From the cell containing the given text, extract its center point as (X, Y) coordinate. 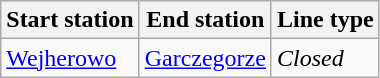
End station (205, 20)
Closed (325, 58)
Start station (70, 20)
Wejherowo (70, 58)
Line type (325, 20)
Garczegorze (205, 58)
